Provide the [X, Y] coordinate of the cell's center where the given text is located.  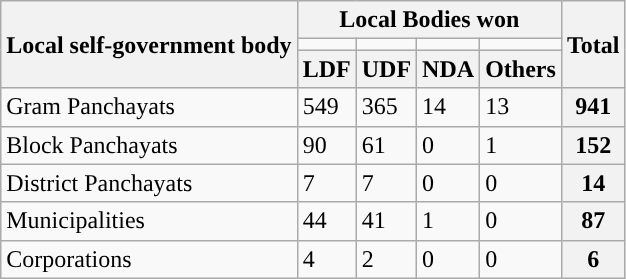
941 [593, 107]
Local Bodies won [429, 20]
Total [593, 44]
549 [326, 107]
152 [593, 145]
13 [521, 107]
2 [386, 259]
6 [593, 259]
Block Panchayats [149, 145]
Corporations [149, 259]
UDF [386, 69]
87 [593, 221]
Local self-government body [149, 44]
NDA [448, 69]
41 [386, 221]
61 [386, 145]
Others [521, 69]
44 [326, 221]
Municipalities [149, 221]
LDF [326, 69]
365 [386, 107]
4 [326, 259]
Gram Panchayats [149, 107]
District Panchayats [149, 183]
90 [326, 145]
